Find where the given text appears and provide that cell's center as [X, Y] coordinate. 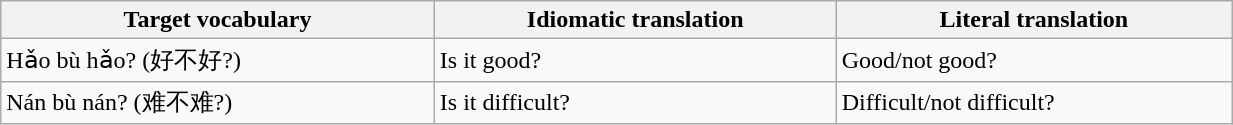
Good/not good? [1034, 60]
Is it good? [635, 60]
Idiomatic translation [635, 20]
Nán bù nán? (难不难?) [218, 102]
Difficult/not difficult? [1034, 102]
Literal translation [1034, 20]
Target vocabulary [218, 20]
Hǎo bù hǎo? (好不好?) [218, 60]
Is it difficult? [635, 102]
